Locate the cell with the specified text and output its (x, y) center coordinate. 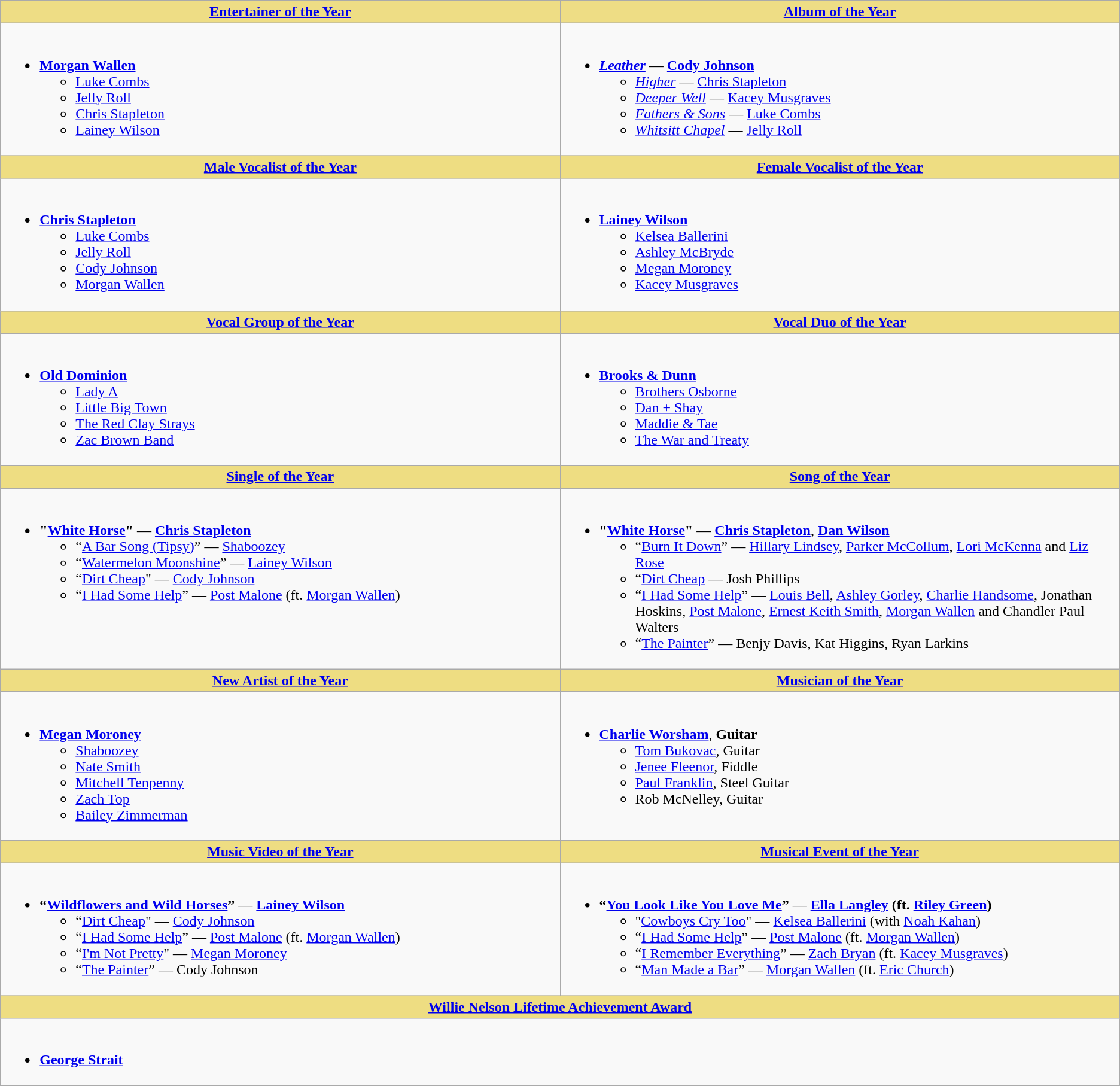
Song of the Year (840, 477)
Musician of the Year (840, 680)
George Strait (560, 1052)
Vocal Group of the Year (280, 322)
Entertainer of the Year (280, 12)
Single of the Year (280, 477)
Music Video of the Year (280, 851)
Willie Nelson Lifetime Achievement Award (560, 1007)
Lainey WilsonKelsea BalleriniAshley McBrydeMegan MoroneyKacey Musgraves (840, 244)
Male Vocalist of the Year (280, 167)
Brooks & DunnBrothers OsborneDan + ShayMaddie & TaeThe War and Treaty (840, 400)
New Artist of the Year (280, 680)
Album of the Year (840, 12)
Megan MoroneyShaboozeyNate SmithMitchell TenpennyZach TopBailey Zimmerman (280, 766)
Female Vocalist of the Year (840, 167)
Morgan WallenLuke CombsJelly RollChris StapletonLainey Wilson (280, 90)
Musical Event of the Year (840, 851)
Vocal Duo of the Year (840, 322)
Charlie Worsham, GuitarTom Bukovac, GuitarJenee Fleenor, FiddlePaul Franklin, Steel GuitarRob McNelley, Guitar (840, 766)
Old DominionLady ALittle Big TownThe Red Clay StraysZac Brown Band (280, 400)
Leather — Cody JohnsonHigher — Chris StapletonDeeper Well — Kacey MusgravesFathers & Sons — Luke CombsWhitsitt Chapel — Jelly Roll (840, 90)
Chris StapletonLuke CombsJelly RollCody JohnsonMorgan Wallen (280, 244)
